Find where the given text appears and provide that cell's center as [X, Y] coordinate. 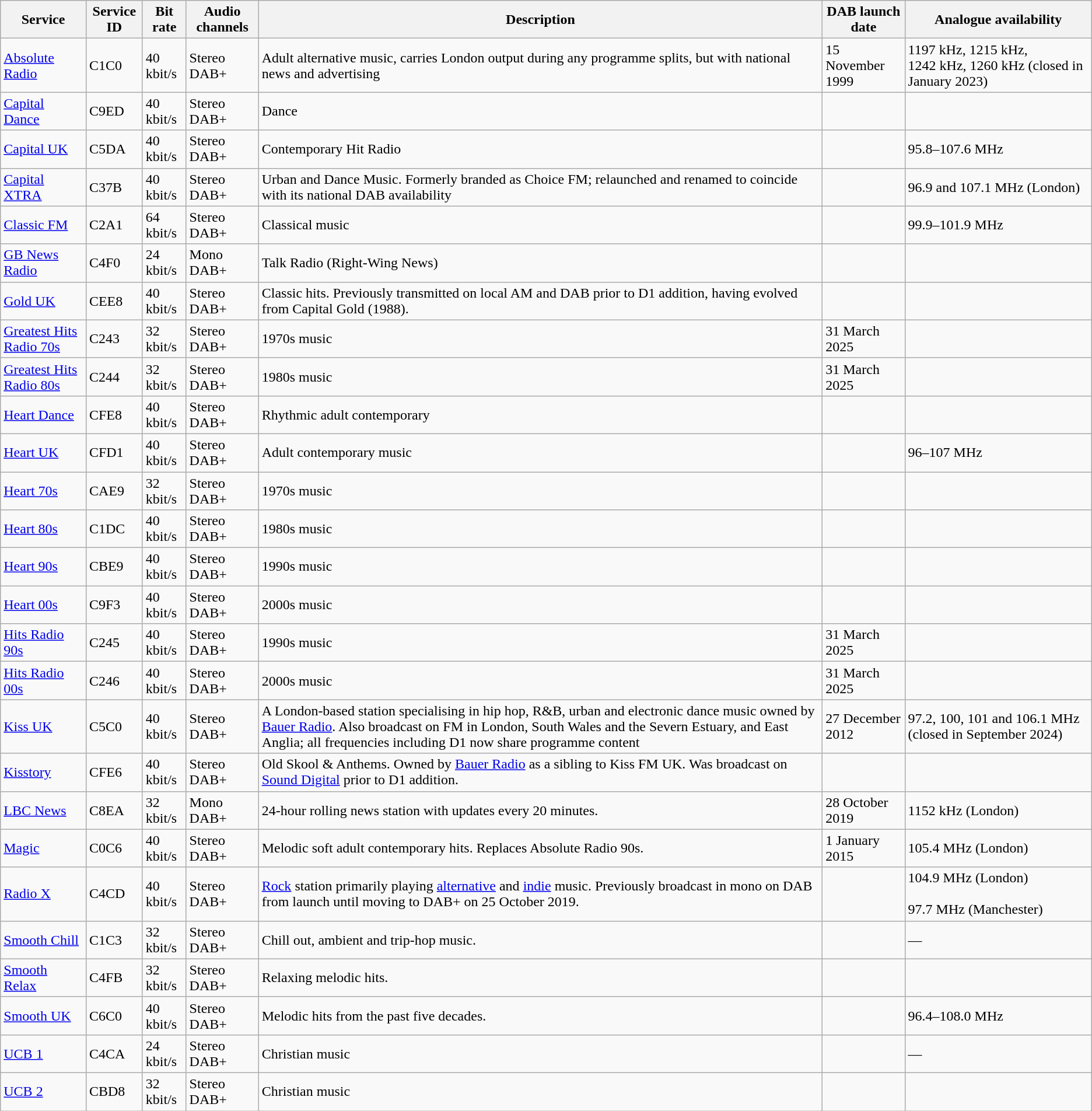
Old Skool & Anthems. Owned by Bauer Radio as a sibling to Kiss FM UK. Was broadcast on Sound Digital prior to D1 addition. [540, 773]
Service ID [114, 20]
C5C0 [114, 726]
CBD8 [114, 1091]
Description [540, 20]
Classic hits. Previously transmitted on local AM and DAB prior to D1 addition, having evolved from Capital Gold (1988). [540, 301]
Hits Radio 90s [43, 643]
Heart 80s [43, 529]
Heart 90s [43, 567]
C8EA [114, 810]
Heart 00s [43, 605]
CEE8 [114, 301]
C6C0 [114, 1015]
Heart 70s [43, 490]
C9ED [114, 111]
Melodic soft adult contemporary hits. Replaces Absolute Radio 90s. [540, 848]
96.4–108.0 MHz [998, 1015]
Chill out, ambient and trip-hop music. [540, 939]
LBC News [43, 810]
99.9–101.9 MHz [998, 225]
Absolute Radio [43, 65]
Audio channels [222, 20]
C4CA [114, 1054]
Dance [540, 111]
CFE6 [114, 773]
Radio X [43, 894]
Rhythmic adult contemporary [540, 414]
Melodic hits from the past five decades. [540, 1015]
Service [43, 20]
CAE9 [114, 490]
Gold UK [43, 301]
Capital Dance [43, 111]
Talk Radio (Right-Wing News) [540, 263]
C5DA [114, 149]
DAB launch date [863, 20]
CFD1 [114, 453]
C37B [114, 187]
Classic FM [43, 225]
Adult contemporary music [540, 453]
Kisstory [43, 773]
C4FB [114, 978]
96.9 and 107.1 MHz (London) [998, 187]
27 December 2012 [863, 726]
C1C3 [114, 939]
C246 [114, 680]
Urban and Dance Music. Formerly branded as Choice FM; relaunched and renamed to coincide with its national DAB availability [540, 187]
15 November 1999 [863, 65]
Magic [43, 848]
64 kbit/s [164, 225]
1152 kHz (London) [998, 810]
UCB 1 [43, 1054]
Bit rate [164, 20]
Adult alternative music, carries London output during any programme splits, but with national news and advertising [540, 65]
C9F3 [114, 605]
GB News Radio [43, 263]
1 January 2015 [863, 848]
Heart Dance [43, 414]
104.9 MHz (London)97.7 MHz (Manchester) [998, 894]
Analogue availability [998, 20]
C244 [114, 377]
CFE8 [114, 414]
105.4 MHz (London) [998, 848]
C4F0 [114, 263]
Capital UK [43, 149]
Hits Radio 00s [43, 680]
Greatest Hits Radio 70s [43, 338]
24-hour rolling news station with updates every 20 minutes. [540, 810]
C4CD [114, 894]
Rock station primarily playing alternative and indie music. Previously broadcast in mono on DAB from launch until moving to DAB+ on 25 October 2019. [540, 894]
97.2, 100, 101 and 106.1 MHz(closed in September 2024) [998, 726]
95.8–107.6 MHz [998, 149]
96–107 MHz [998, 453]
28 October 2019 [863, 810]
Kiss UK [43, 726]
CBE9 [114, 567]
C245 [114, 643]
Smooth UK [43, 1015]
Smooth Relax [43, 978]
Relaxing melodic hits. [540, 978]
C1C0 [114, 65]
C0C6 [114, 848]
Contemporary Hit Radio [540, 149]
1197 kHz, 1215 kHz, 1242 kHz, 1260 kHz (closed in January 2023) [998, 65]
Capital XTRA [43, 187]
C2A1 [114, 225]
Greatest Hits Radio 80s [43, 377]
Smooth Chill [43, 939]
Classical music [540, 225]
C1DC [114, 529]
UCB 2 [43, 1091]
Heart UK [43, 453]
C243 [114, 338]
